Detect which cell encompasses the target text, then output its [X, Y] center coordinate. 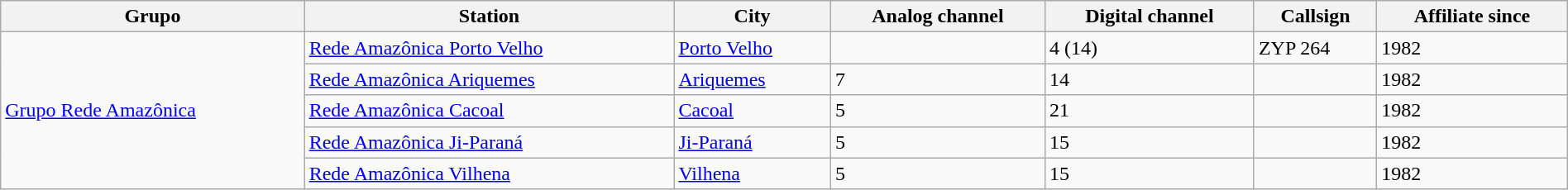
Rede Amazônica Ariquemes [490, 79]
Rede Amazônica Cacoal [490, 111]
Cacoal [753, 111]
21 [1150, 111]
4 (14) [1150, 48]
Ariquemes [753, 79]
Ji-Paraná [753, 142]
Analog channel [938, 17]
Digital channel [1150, 17]
Rede Amazônica Porto Velho [490, 48]
Porto Velho [753, 48]
Station [490, 17]
Affiliate since [1472, 17]
Vilhena [753, 173]
Grupo [152, 17]
7 [938, 79]
Grupo Rede Amazônica [152, 111]
City [753, 17]
14 [1150, 79]
Rede Amazônica Vilhena [490, 173]
Callsign [1315, 17]
Rede Amazônica Ji-Paraná [490, 142]
ZYP 264 [1315, 48]
